Determine the (X, Y) coordinate at the center of the cell enclosing the given text.  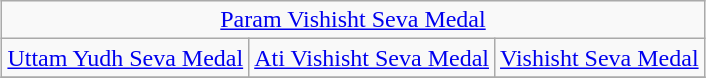
Param Vishisht Seva Medal (353, 20)
Uttam Yudh Seva Medal (126, 58)
Vishisht Seva Medal (600, 58)
Ati Vishisht Seva Medal (372, 58)
